Identify which cell holds the provided text, then report its [X, Y] central coordinate. 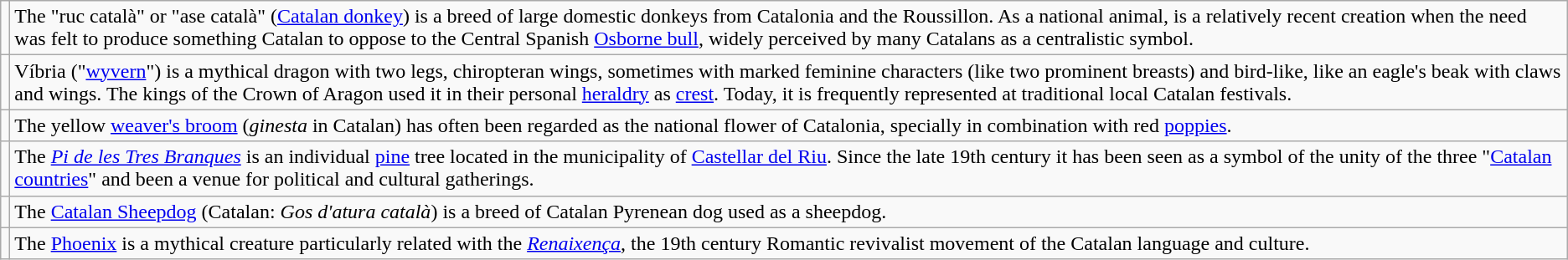
The Catalan Sheepdog (Catalan: Gos d'atura català) is a breed of Catalan Pyrenean dog used as a sheepdog. [789, 212]
